Identify which cell holds the provided text, then report its (x, y) central coordinate. 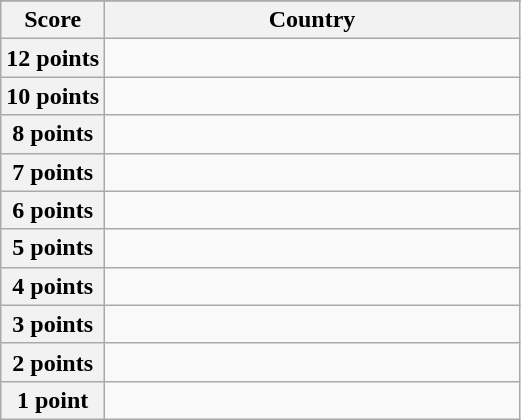
12 points (53, 58)
10 points (53, 96)
Country (312, 20)
2 points (53, 362)
8 points (53, 134)
7 points (53, 172)
6 points (53, 210)
3 points (53, 324)
4 points (53, 286)
1 point (53, 400)
Score (53, 20)
5 points (53, 248)
